Scan for the cell matching the given text and deliver its [x, y] coordinate at center. 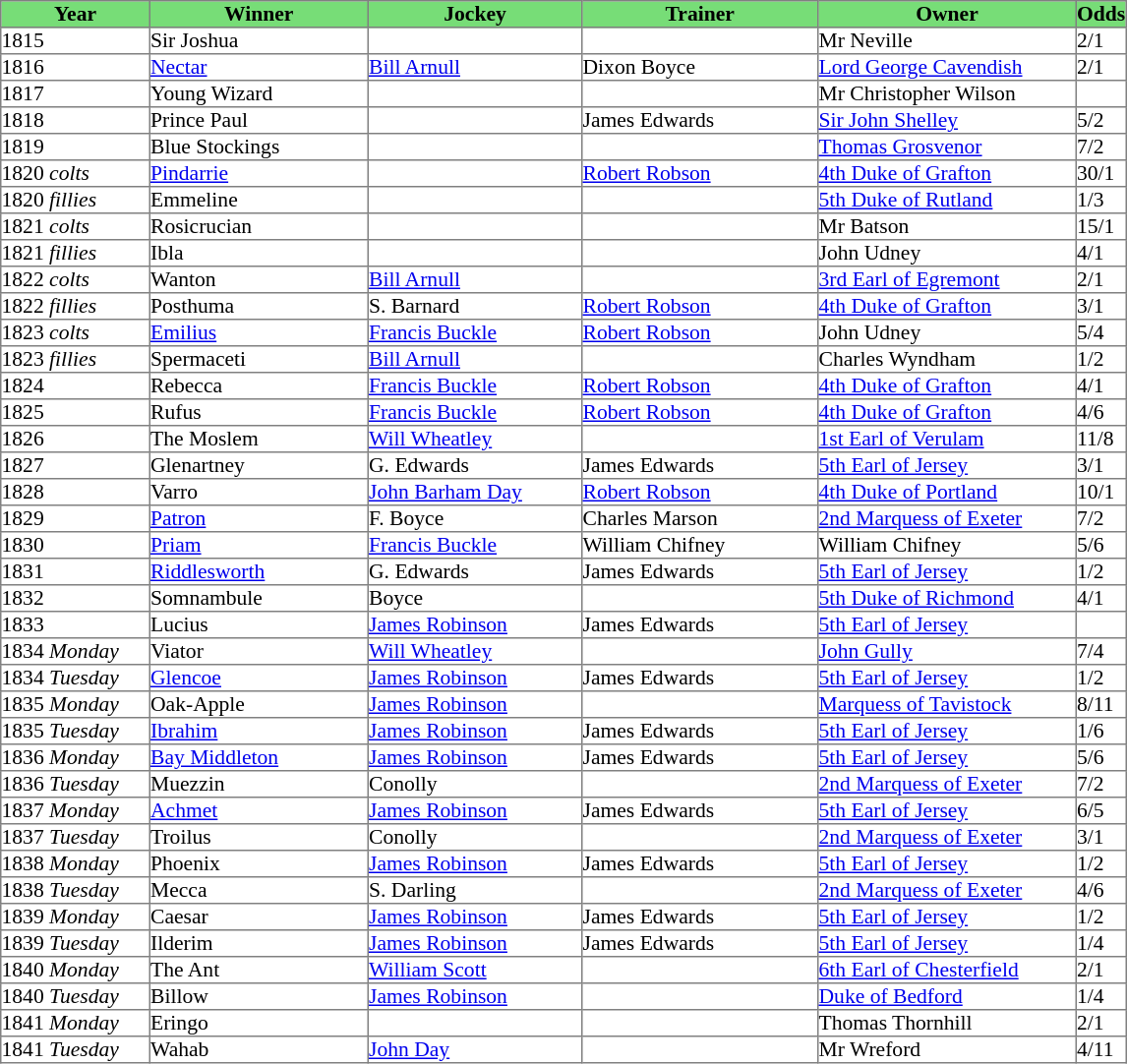
1839 Monday [76, 916]
Marquess of Tavistock [947, 704]
Varro [259, 492]
Sir Joshua [259, 41]
1841 Tuesday [76, 1050]
1835 Monday [76, 704]
1/3 [1101, 201]
Viator [259, 651]
1823 colts [76, 332]
1825 [76, 413]
1836 Monday [76, 757]
6th Earl of Chesterfield [947, 970]
1828 [76, 492]
Boyce [475, 598]
Phoenix [259, 863]
1824 [76, 385]
1822 colts [76, 279]
1830 [76, 545]
1835 Tuesday [76, 732]
4/11 [1101, 1050]
1838 Monday [76, 863]
Mr Neville [947, 41]
5/4 [1101, 332]
1832 [76, 598]
3rd Earl of Egremont [947, 279]
1820 colts [76, 173]
Patron [259, 519]
William Scott [475, 970]
Lucius [259, 625]
1822 fillies [76, 307]
Ilderim [259, 944]
1829 [76, 519]
Somnambule [259, 598]
1821 colts [76, 226]
Rufus [259, 413]
Oak-Apple [259, 704]
Achmet [259, 810]
30/1 [1101, 173]
The Ant [259, 970]
10/1 [1101, 492]
1817 [76, 94]
Spermaceti [259, 360]
Troilus [259, 838]
1st Earl of Verulam [947, 439]
1840 Monday [76, 970]
Emilius [259, 332]
1837 Tuesday [76, 838]
Wanton [259, 279]
Nectar [259, 67]
Posthuma [259, 307]
Glencoe [259, 679]
Ibrahim [259, 732]
1834 Tuesday [76, 679]
8/11 [1101, 704]
Winner [259, 14]
Wahab [259, 1050]
1819 [76, 148]
Muezzin [259, 785]
Glenartney [259, 466]
1818 [76, 120]
Emmeline [259, 201]
Young Wizard [259, 94]
S. Barnard [475, 307]
1827 [76, 466]
Thomas Grosvenor [947, 148]
1837 Monday [76, 810]
1831 [76, 572]
5th Duke of Richmond [947, 598]
Riddlesworth [259, 572]
7/4 [1101, 651]
1820 fillies [76, 201]
Eringo [259, 1023]
John Day [475, 1050]
Bay Middleton [259, 757]
Priam [259, 545]
John Barham Day [475, 492]
Mecca [259, 891]
1823 fillies [76, 360]
Mr Batson [947, 226]
Lord George Cavendish [947, 67]
The Moslem [259, 439]
1836 Tuesday [76, 785]
1839 Tuesday [76, 944]
15/1 [1101, 226]
Jockey [475, 14]
Prince Paul [259, 120]
1826 [76, 439]
Owner [947, 14]
Duke of Bedford [947, 997]
Charles Wyndham [947, 360]
Trainer [700, 14]
Blue Stockings [259, 148]
1838 Tuesday [76, 891]
1/6 [1101, 732]
F. Boyce [475, 519]
4th Duke of Portland [947, 492]
Sir John Shelley [947, 120]
Billow [259, 997]
1815 [76, 41]
5/2 [1101, 120]
Dixon Boyce [700, 67]
1821 fillies [76, 254]
1816 [76, 67]
1834 Monday [76, 651]
Thomas Thornhill [947, 1023]
Mr Christopher Wilson [947, 94]
1833 [76, 625]
Ibla [259, 254]
Caesar [259, 916]
Charles Marson [700, 519]
Year [76, 14]
6/5 [1101, 810]
5th Duke of Rutland [947, 201]
Mr Wreford [947, 1050]
Pindarrie [259, 173]
1840 Tuesday [76, 997]
S. Darling [475, 891]
Odds [1101, 14]
John Gully [947, 651]
Rebecca [259, 385]
11/8 [1101, 439]
1841 Monday [76, 1023]
Rosicrucian [259, 226]
